Determine the (x, y) coordinate at the center of the cell enclosing the given text.  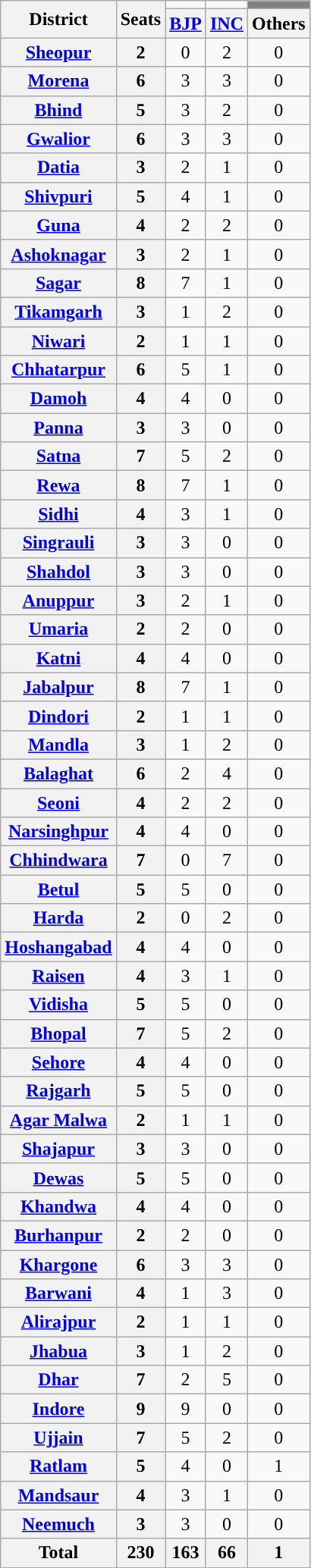
Gwalior (58, 139)
Satna (58, 456)
Jabalpur (58, 687)
Shahdol (58, 572)
Betul (58, 889)
Khandwa (58, 1206)
Dindori (58, 716)
Bhind (58, 110)
Rewa (58, 485)
Sidhi (58, 514)
Shajapur (58, 1149)
230 (140, 1553)
Narsinghpur (58, 832)
Khargone (58, 1264)
INC (226, 24)
Seats (140, 20)
Neemuch (58, 1524)
Bhopal (58, 1033)
Jhabua (58, 1351)
Chhindwara (58, 861)
Ujjain (58, 1438)
Sehore (58, 1062)
Niwari (58, 340)
Rajgarh (58, 1091)
163 (186, 1553)
Alirajpur (58, 1322)
Tikamgarh (58, 312)
Mandla (58, 745)
Anuppur (58, 601)
Mandsaur (58, 1495)
Burhanpur (58, 1235)
District (58, 20)
Dewas (58, 1178)
Damoh (58, 399)
Hoshangabad (58, 947)
Sheopur (58, 52)
Ashoknagar (58, 254)
66 (226, 1553)
Harda (58, 918)
Barwani (58, 1294)
Ratlam (58, 1466)
Morena (58, 81)
BJP (186, 24)
Katni (58, 658)
Chhatarpur (58, 370)
Umaria (58, 629)
Raisen (58, 976)
Total (58, 1553)
Others (278, 24)
Balaghat (58, 773)
Dhar (58, 1380)
Vidisha (58, 1005)
Seoni (58, 803)
Indore (58, 1409)
Panna (58, 428)
Agar Malwa (58, 1120)
Guna (58, 225)
Shivpuri (58, 196)
Singrauli (58, 543)
Sagar (58, 283)
Datia (58, 168)
